Identify which cell holds the provided text, then report its [X, Y] central coordinate. 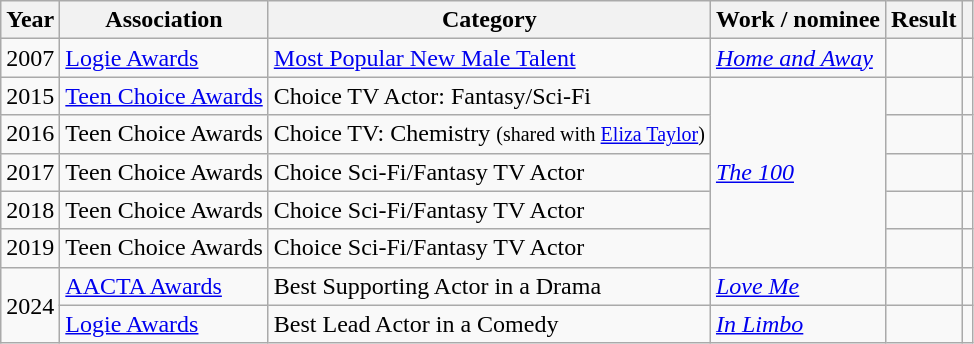
Best Supporting Actor in a Drama [489, 286]
Work / nominee [798, 20]
Best Lead Actor in a Comedy [489, 324]
Result [924, 20]
Love Me [798, 286]
The 100 [798, 172]
Category [489, 20]
2018 [30, 210]
Choice TV: Chemistry (shared with Eliza Taylor) [489, 134]
AACTA Awards [164, 286]
Most Popular New Male Talent [489, 58]
2016 [30, 134]
Association [164, 20]
In Limbo [798, 324]
2019 [30, 248]
2017 [30, 172]
Home and Away [798, 58]
2007 [30, 58]
Year [30, 20]
2015 [30, 96]
2024 [30, 305]
Choice TV Actor: Fantasy/Sci-Fi [489, 96]
